Return [x, y] of the center of cell containing provided text 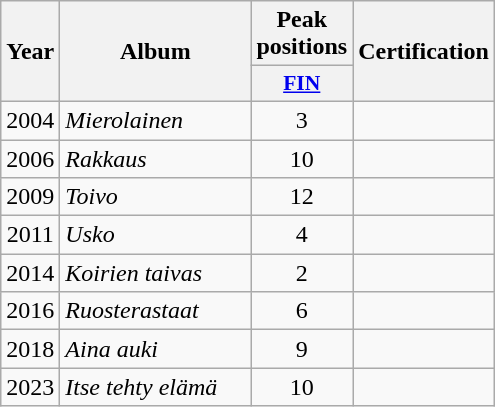
2014 [30, 273]
Itse tehty elämä [156, 387]
9 [302, 349]
Aina auki [156, 349]
3 [302, 120]
2018 [30, 349]
4 [302, 235]
2 [302, 273]
Mierolainen [156, 120]
2009 [30, 197]
6 [302, 311]
2004 [30, 120]
Toivo [156, 197]
Koirien taivas [156, 273]
2011 [30, 235]
FIN [302, 84]
Rakkaus [156, 159]
Certification [424, 52]
12 [302, 197]
2016 [30, 311]
Album [156, 52]
Usko [156, 235]
Year [30, 52]
2006 [30, 159]
Ruosterastaat [156, 311]
Peak positions [302, 34]
2023 [30, 387]
